Locate the cell with the specified text and output its [X, Y] center coordinate. 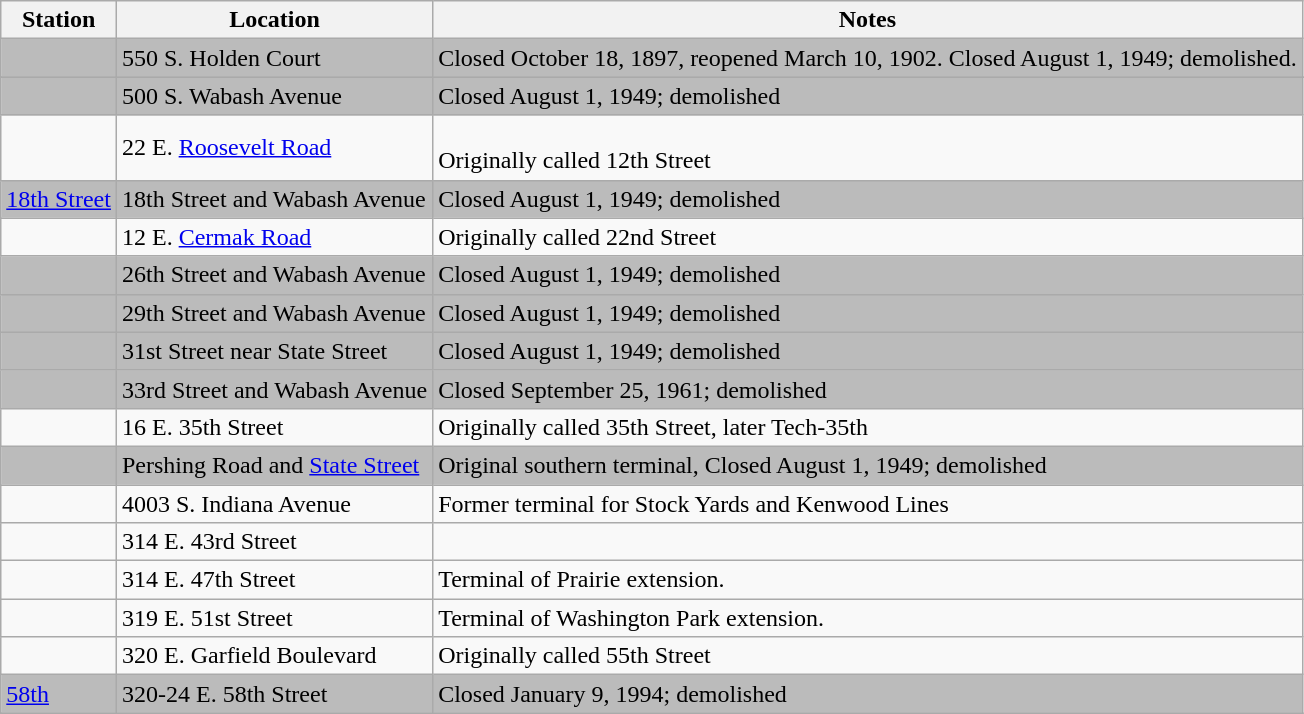
18th Street [59, 199]
58th [59, 694]
4003 S. Indiana Avenue [274, 503]
Closed October 18, 1897, reopened March 10, 1902. Closed August 1, 1949; demolished. [868, 58]
26th Street and Wabash Avenue [274, 275]
Pershing Road and State Street [274, 465]
29th Street and Wabash Avenue [274, 313]
Station [59, 20]
Original southern terminal, Closed August 1, 1949; demolished [868, 465]
12 E. Cermak Road [274, 237]
500 S. Wabash Avenue [274, 96]
Location [274, 20]
Closed September 25, 1961; demolished [868, 389]
Originally called 35th Street, later Tech-35th [868, 427]
320 E. Garfield Boulevard [274, 656]
31st Street near State Street [274, 351]
Originally called 55th Street [868, 656]
320-24 E. 58th Street [274, 694]
Closed January 9, 1994; demolished [868, 694]
Originally called 12th Street [868, 148]
18th Street and Wabash Avenue [274, 199]
Originally called 22nd Street [868, 237]
319 E. 51st Street [274, 618]
Terminal of Washington Park extension. [868, 618]
Former terminal for Stock Yards and Kenwood Lines [868, 503]
Notes [868, 20]
22 E. Roosevelt Road [274, 148]
550 S. Holden Court [274, 58]
33rd Street and Wabash Avenue [274, 389]
16 E. 35th Street [274, 427]
314 E. 47th Street [274, 580]
314 E. 43rd Street [274, 542]
Terminal of Prairie extension. [868, 580]
